Search for the cell housing the specified text and yield its [X, Y] center coordinate. 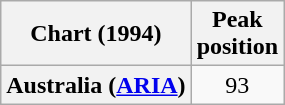
Chart (1994) [96, 34]
93 [237, 85]
Australia (ARIA) [96, 85]
Peakposition [237, 34]
